Find where the given text appears and provide that cell's center as [X, Y] coordinate. 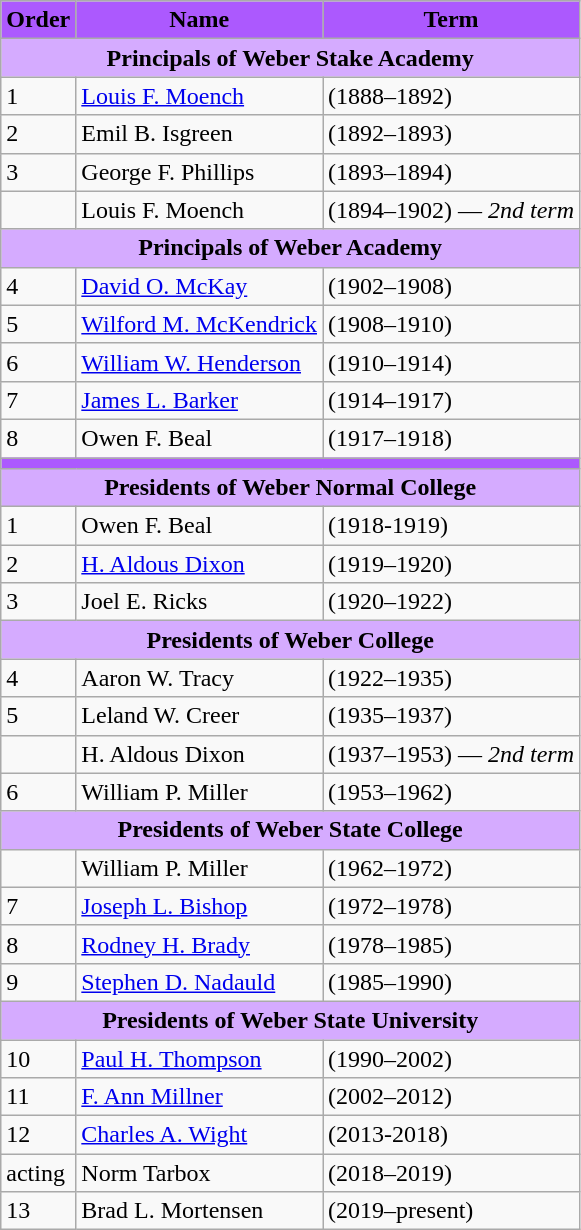
Rodney H. Brady [200, 944]
Joel E. Ricks [200, 602]
F. Ann Millner [200, 1097]
George F. Phillips [200, 172]
(1962–1972) [450, 868]
11 [38, 1097]
10 [38, 1059]
(1892–1893) [450, 134]
(1990–2002) [450, 1059]
(1918-1919) [450, 526]
James L. Barker [200, 400]
Presidents of Weber State University [290, 1020]
12 [38, 1135]
(1972–1978) [450, 906]
(1914–1917) [450, 400]
(1920–1922) [450, 602]
Presidents of Weber Normal College [290, 488]
Leland W. Creer [200, 716]
(1978–1985) [450, 944]
(1922–1935) [450, 678]
Principals of Weber Stake Academy [290, 58]
(1917–1918) [450, 438]
(1894–1902) — 2nd term [450, 210]
Presidents of Weber State College [290, 830]
Charles A. Wight [200, 1135]
(1888–1892) [450, 96]
(1937–1953) — 2nd term [450, 754]
(1985–1990) [450, 982]
Wilford M. McKendrick [200, 324]
(2013-2018) [450, 1135]
acting [38, 1173]
Joseph L. Bishop [200, 906]
Stephen D. Nadauld [200, 982]
Brad L. Mortensen [200, 1211]
Term [450, 20]
Principals of Weber Academy [290, 248]
Norm Tarbox [200, 1173]
13 [38, 1211]
David O. McKay [200, 286]
(1902–1908) [450, 286]
(1953–1962) [450, 792]
(1908–1910) [450, 324]
(2002–2012) [450, 1097]
Name [200, 20]
(1893–1894) [450, 172]
Aaron W. Tracy [200, 678]
(1910–1914) [450, 362]
9 [38, 982]
(2018–2019) [450, 1173]
Presidents of Weber College [290, 640]
(1919–1920) [450, 564]
Order [38, 20]
Paul H. Thompson [200, 1059]
(1935–1937) [450, 716]
(2019–present) [450, 1211]
Emil B. Isgreen [200, 134]
William W. Henderson [200, 362]
